Search for the cell housing the specified text and yield its (x, y) center coordinate. 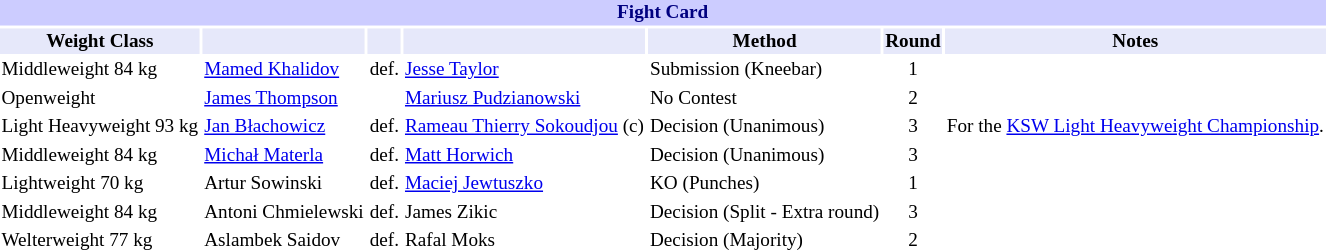
Light Heavyweight 93 kg (100, 127)
Fight Card (662, 13)
Rameau Thierry Sokoudjou (c) (524, 127)
Weight Class (100, 41)
Method (764, 41)
Round (913, 41)
Antoni Chmielewski (284, 213)
For the KSW Light Heavyweight Championship. (1135, 127)
Mariusz Pudzianowski (524, 99)
James Thompson (284, 99)
James Zikic (524, 213)
Matt Horwich (524, 155)
Artur Sowinski (284, 184)
KO (Punches) (764, 184)
No Contest (764, 99)
Jesse Taylor (524, 70)
2 (913, 99)
Notes (1135, 41)
Submission (Kneebar) (764, 70)
Michał Materla (284, 155)
Openweight (100, 99)
Mamed Khalidov (284, 70)
Decision (Split - Extra round) (764, 213)
Jan Błachowicz (284, 127)
Lightweight 70 kg (100, 184)
Maciej Jewtuszko (524, 184)
